For the text-containing cell, return its midpoint in (X, Y) coordinate format. 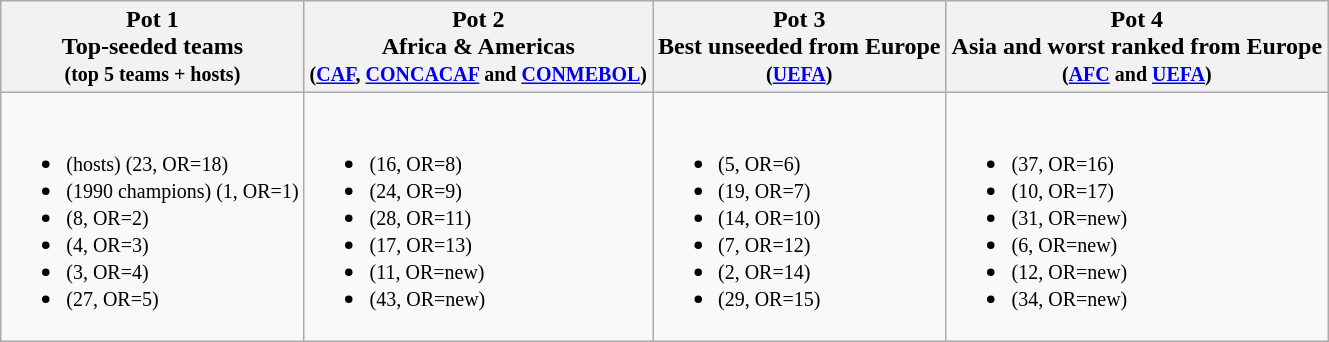
(16, OR=8) (24, OR=9) (28, OR=11) (17, OR=13) (11, OR=new) (43, OR=new) (478, 217)
Pot 1Top-seeded teams (top 5 teams + hosts) (152, 47)
Pot 2Africa & Americas(CAF, CONCACAF and CONMEBOL) (478, 47)
(hosts) (23, OR=18) (1990 champions) (1, OR=1) (8, OR=2) (4, OR=3) (3, OR=4) (27, OR=5) (152, 217)
Pot 3Best unseeded from Europe (UEFA) (799, 47)
(37, OR=16) (10, OR=17) (31, OR=new) (6, OR=new) (12, OR=new) (34, OR=new) (1137, 217)
Pot 4Asia and worst ranked from Europe (AFC and UEFA) (1137, 47)
(5, OR=6) (19, OR=7) (14, OR=10) (7, OR=12) (2, OR=14) (29, OR=15) (799, 217)
